Provide the [x, y] coordinate of the cell's center where the given text is located.  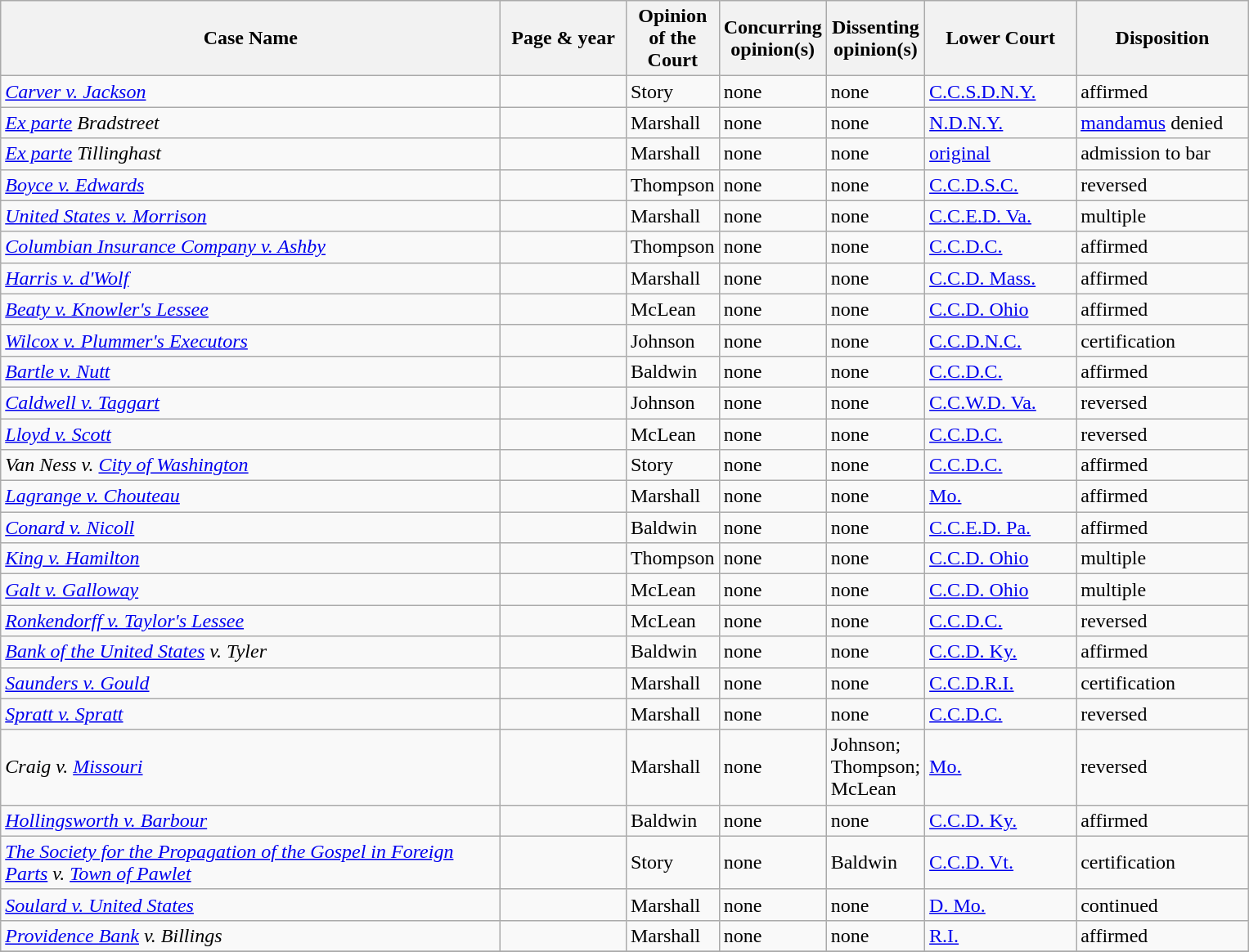
Lower Court [1001, 38]
Galt v. Galloway [250, 590]
Case Name [250, 38]
Concurring opinion(s) [772, 38]
Soulard v. United States [250, 905]
Craig v. Missouri [250, 767]
Ex parte Tillinghast [250, 154]
Van Ness v. City of Washington [250, 465]
Johnson; Thompson; McLean [875, 767]
Providence Bank v. Billings [250, 936]
Ex parte Bradstreet [250, 123]
Saunders v. Gould [250, 683]
C.C.D.S.C. [1001, 185]
Columbian Insurance Company v. Ashby [250, 247]
Boyce v. Edwards [250, 185]
Caldwell v. Taggart [250, 402]
Disposition [1163, 38]
R.I. [1001, 936]
Opinion of the Court [672, 38]
Hollingsworth v. Barbour [250, 820]
C.C.E.D. Pa. [1001, 528]
Lagrange v. Chouteau [250, 496]
C.C.S.D.N.Y. [1001, 92]
Wilcox v. Plummer's Executors [250, 340]
N.D.N.Y. [1001, 123]
C.C.D. Mass. [1001, 278]
mandamus denied [1163, 123]
C.C.W.D. Va. [1001, 402]
C.C.E.D. Va. [1001, 216]
Page & year [564, 38]
King v. Hamilton [250, 559]
Harris v. d'Wolf [250, 278]
D. Mo. [1001, 905]
C.C.D. Vt. [1001, 862]
C.C.D.N.C. [1001, 340]
continued [1163, 905]
Lloyd v. Scott [250, 434]
Ronkendorff v. Taylor's Lessee [250, 621]
United States v. Morrison [250, 216]
Dissenting opinion(s) [875, 38]
Beaty v. Knowler's Lessee [250, 309]
Conard v. Nicoll [250, 528]
Carver v. Jackson [250, 92]
Bartle v. Nutt [250, 371]
admission to bar [1163, 154]
C.C.D.R.I. [1001, 683]
original [1001, 154]
Spratt v. Spratt [250, 714]
The Society for the Propagation of the Gospel in Foreign Parts v. Town of Pawlet [250, 862]
Bank of the United States v. Tyler [250, 652]
